Extract the [X, Y] coordinate from the center of the cell holding the provided text.  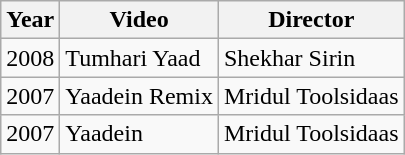
2008 [30, 58]
Tumhari Yaad [140, 58]
Video [140, 20]
Yaadein [140, 134]
Director [311, 20]
Year [30, 20]
Yaadein Remix [140, 96]
Shekhar Sirin [311, 58]
